For the text-containing cell, return its midpoint in [x, y] coordinate format. 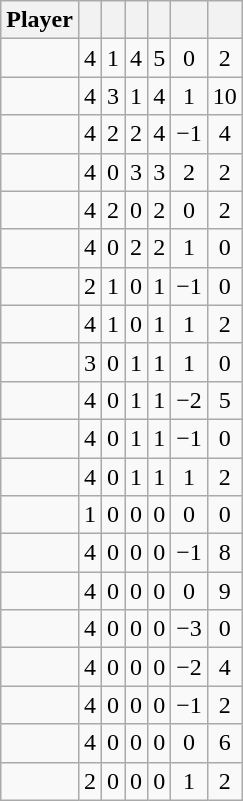
6 [224, 743]
−3 [190, 629]
9 [224, 591]
8 [224, 553]
Player [40, 20]
10 [224, 96]
